Scan for the cell matching the given text and deliver its (X, Y) coordinate at center. 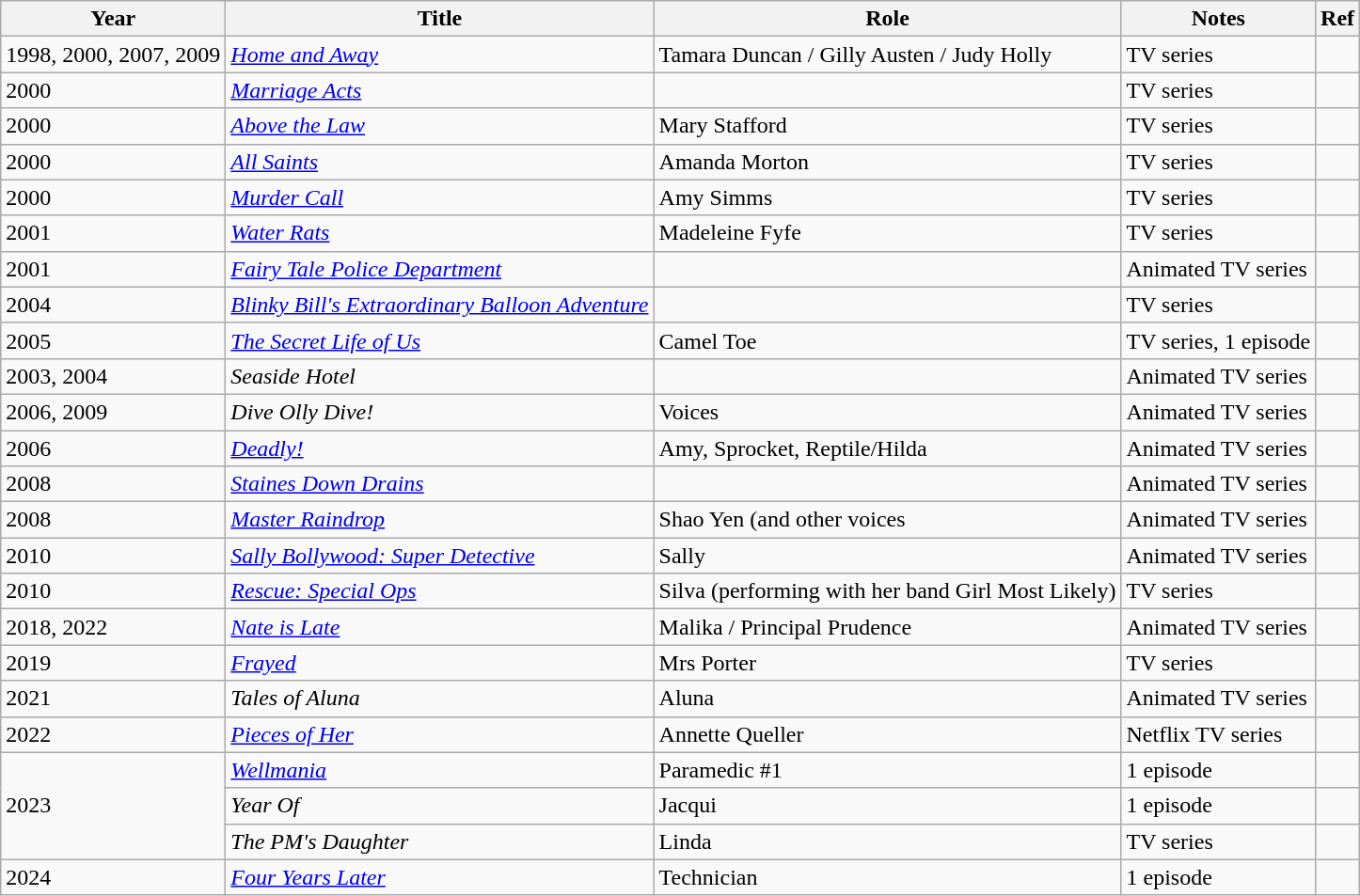
Above the Law (440, 126)
Shao Yen (and other voices (888, 520)
Frayed (440, 663)
The PM's Daughter (440, 841)
2006, 2009 (113, 412)
Home and Away (440, 55)
Year Of (440, 806)
Voices (888, 412)
Paramedic #1 (888, 770)
Madeleine Fyfe (888, 233)
Murder Call (440, 197)
2021 (113, 699)
Marriage Acts (440, 90)
Four Years Later (440, 877)
Deadly! (440, 448)
Silva (performing with her band Girl Most Likely) (888, 591)
Notes (1219, 19)
Mary Stafford (888, 126)
TV series, 1 episode (1219, 340)
Master Raindrop (440, 520)
All Saints (440, 162)
Fairy Tale Police Department (440, 269)
2019 (113, 663)
The Secret Life of Us (440, 340)
Sally (888, 556)
2003, 2004 (113, 376)
Jacqui (888, 806)
1998, 2000, 2007, 2009 (113, 55)
Amy Simms (888, 197)
Water Rats (440, 233)
Year (113, 19)
Rescue: Special Ops (440, 591)
Role (888, 19)
Wellmania (440, 770)
Annette Queller (888, 734)
Title (440, 19)
Ref (1337, 19)
Malika / Principal Prudence (888, 627)
Camel Toe (888, 340)
Mrs Porter (888, 663)
Linda (888, 841)
Seaside Hotel (440, 376)
Technician (888, 877)
Amanda Morton (888, 162)
Netflix TV series (1219, 734)
2004 (113, 305)
Amy, Sprocket, Reptile/Hilda (888, 448)
2023 (113, 806)
2022 (113, 734)
Staines Down Drains (440, 484)
2018, 2022 (113, 627)
Tales of Aluna (440, 699)
2024 (113, 877)
Blinky Bill's Extraordinary Balloon Adventure (440, 305)
Aluna (888, 699)
Dive Olly Dive! (440, 412)
Tamara Duncan / Gilly Austen / Judy Holly (888, 55)
Nate is Late (440, 627)
Sally Bollywood: Super Detective (440, 556)
2005 (113, 340)
Pieces of Her (440, 734)
2006 (113, 448)
